Scan for the cell matching the given text and deliver its (X, Y) coordinate at center. 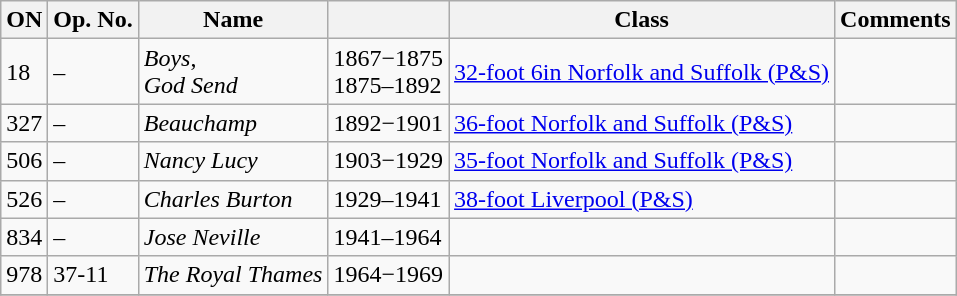
1892−1901 (388, 123)
37-11 (93, 275)
38-foot Liverpool (P&S) (642, 199)
18 (24, 72)
978 (24, 275)
The Royal Thames (233, 275)
327 (24, 123)
Class (642, 20)
1903−1929 (388, 161)
1941–1964 (388, 237)
Nancy Lucy (233, 161)
Charles Burton (233, 199)
32-foot 6in Norfolk and Suffolk (P&S) (642, 72)
Beauchamp (233, 123)
506 (24, 161)
834 (24, 237)
1929–1941 (388, 199)
36-foot Norfolk and Suffolk (P&S) (642, 123)
1964−1969 (388, 275)
1867−18751875–1892 (388, 72)
Name (233, 20)
Jose Neville (233, 237)
ON (24, 20)
Comments (896, 20)
Op. No. (93, 20)
35-foot Norfolk and Suffolk (P&S) (642, 161)
Boys,God Send (233, 72)
526 (24, 199)
